Scan for the cell matching the given text and deliver its [X, Y] coordinate at center. 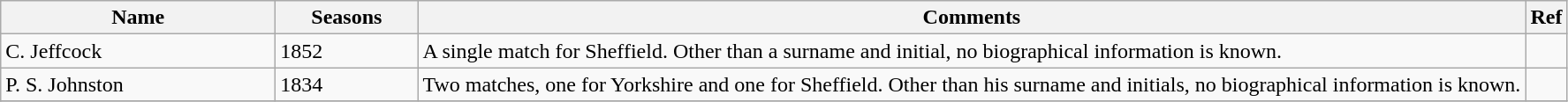
Ref [1546, 18]
Seasons [346, 18]
Name [138, 18]
Comments [972, 18]
C. Jeffcock [138, 51]
Two matches, one for Yorkshire and one for Sheffield. Other than his surname and initials, no biographical information is known. [972, 84]
1852 [346, 51]
1834 [346, 84]
A single match for Sheffield. Other than a surname and initial, no biographical information is known. [972, 51]
P. S. Johnston [138, 84]
